Return [x, y] of the center of cell containing provided text 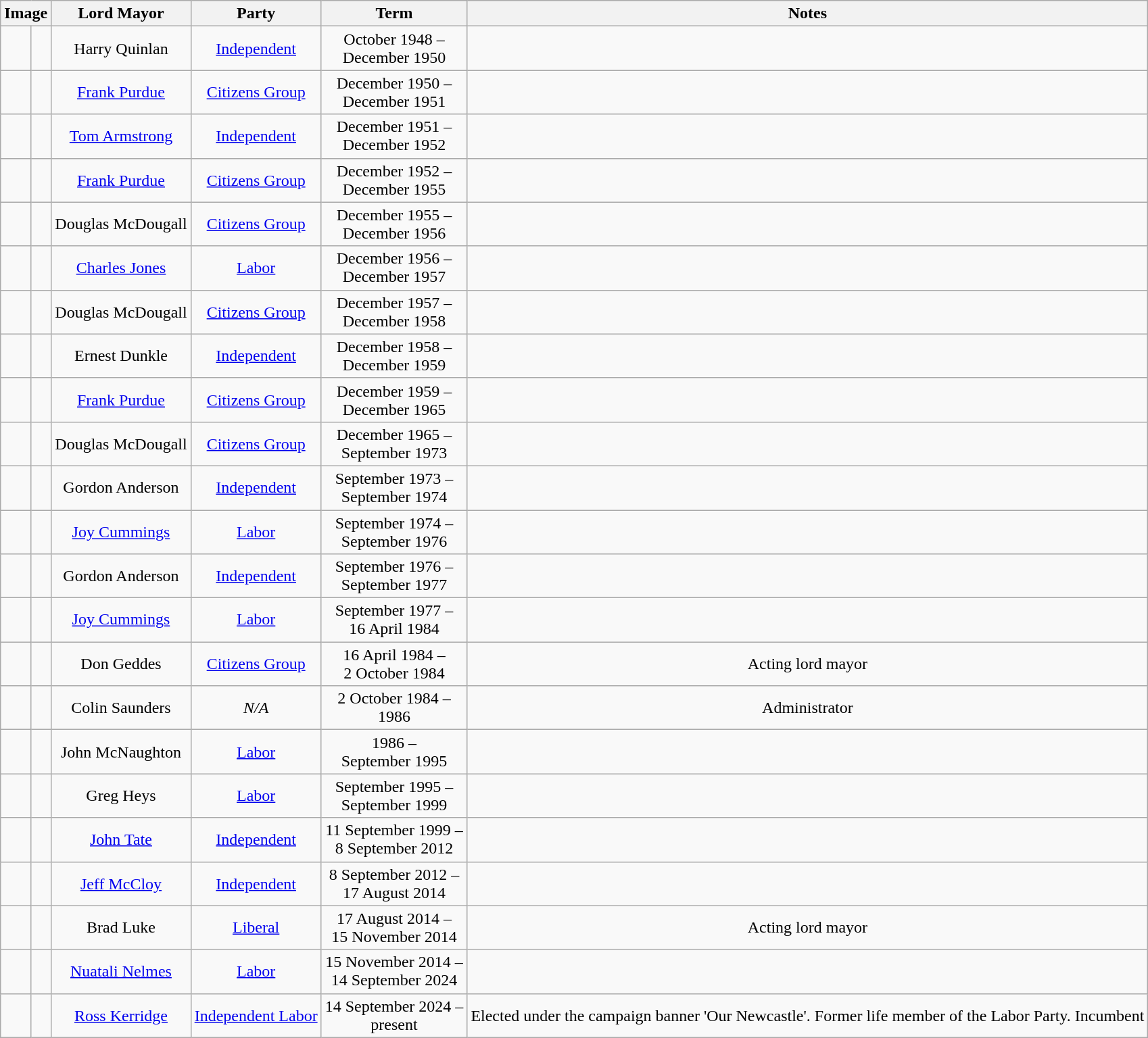
16 April 1984 –2 October 1984 [394, 664]
September 1995 –September 1999 [394, 796]
Tom Armstrong [121, 137]
John Tate [121, 839]
December 1952 –December 1955 [394, 180]
14 September 2024 –present [394, 1015]
1986 –September 1995 [394, 751]
15 November 2014 –14 September 2024 [394, 972]
Party [256, 14]
December 1959 –December 1965 [394, 400]
Administrator [807, 708]
Ross Kerridge [121, 1015]
8 September 2012 –17 August 2014 [394, 884]
September 1977 –16 April 1984 [394, 620]
December 1950 –December 1951 [394, 92]
December 1956 –December 1957 [394, 268]
Colin Saunders [121, 708]
Ernest Dunkle [121, 355]
N/A [256, 708]
Brad Luke [121, 927]
December 1965 –September 1973 [394, 443]
17 August 2014 –15 November 2014 [394, 927]
Image [26, 14]
Greg Heys [121, 796]
December 1951 –December 1952 [394, 137]
2 October 1984 –1986 [394, 708]
Liberal [256, 927]
Independent Labor [256, 1015]
December 1955 –December 1956 [394, 224]
December 1957 –December 1958 [394, 312]
December 1958 –December 1959 [394, 355]
September 1974 –September 1976 [394, 531]
September 1976 –September 1977 [394, 576]
Elected under the campaign banner 'Our Newcastle'. Former life member of the Labor Party. Incumbent [807, 1015]
Don Geddes [121, 664]
Term [394, 14]
Lord Mayor [121, 14]
September 1973 –September 1974 [394, 488]
Nuatali Nelmes [121, 972]
11 September 1999 – 8 September 2012 [394, 839]
Notes [807, 14]
John McNaughton [121, 751]
October 1948 –December 1950 [394, 49]
Jeff McCloy [121, 884]
Charles Jones [121, 268]
Harry Quinlan [121, 49]
